Identify which cell holds the provided text, then report its (X, Y) central coordinate. 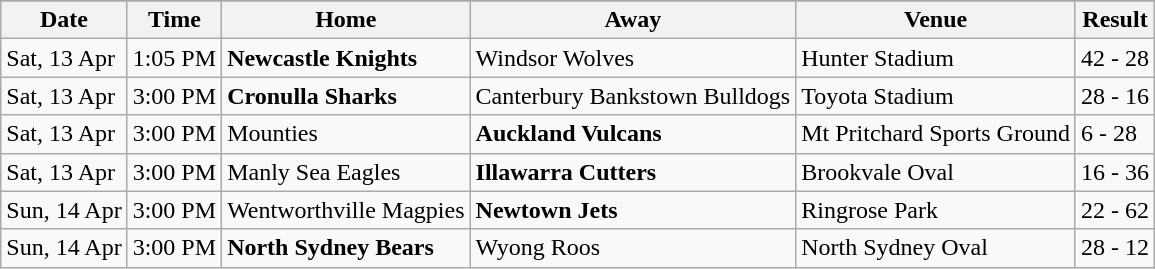
Home (346, 20)
Auckland Vulcans (633, 134)
Mt Pritchard Sports Ground (936, 134)
Brookvale Oval (936, 172)
6 - 28 (1114, 134)
Newcastle Knights (346, 58)
1:05 PM (174, 58)
Windsor Wolves (633, 58)
Wyong Roos (633, 248)
Hunter Stadium (936, 58)
Time (174, 20)
16 - 36 (1114, 172)
Newtown Jets (633, 210)
North Sydney Bears (346, 248)
Ringrose Park (936, 210)
Away (633, 20)
28 - 16 (1114, 96)
Illawarra Cutters (633, 172)
Cronulla Sharks (346, 96)
Toyota Stadium (936, 96)
Mounties (346, 134)
Result (1114, 20)
42 - 28 (1114, 58)
Wentworthville Magpies (346, 210)
Date (64, 20)
Canterbury Bankstown Bulldogs (633, 96)
Venue (936, 20)
Manly Sea Eagles (346, 172)
North Sydney Oval (936, 248)
28 - 12 (1114, 248)
22 - 62 (1114, 210)
